Output the (x, y) coordinate of the center of the cell containing the given text.  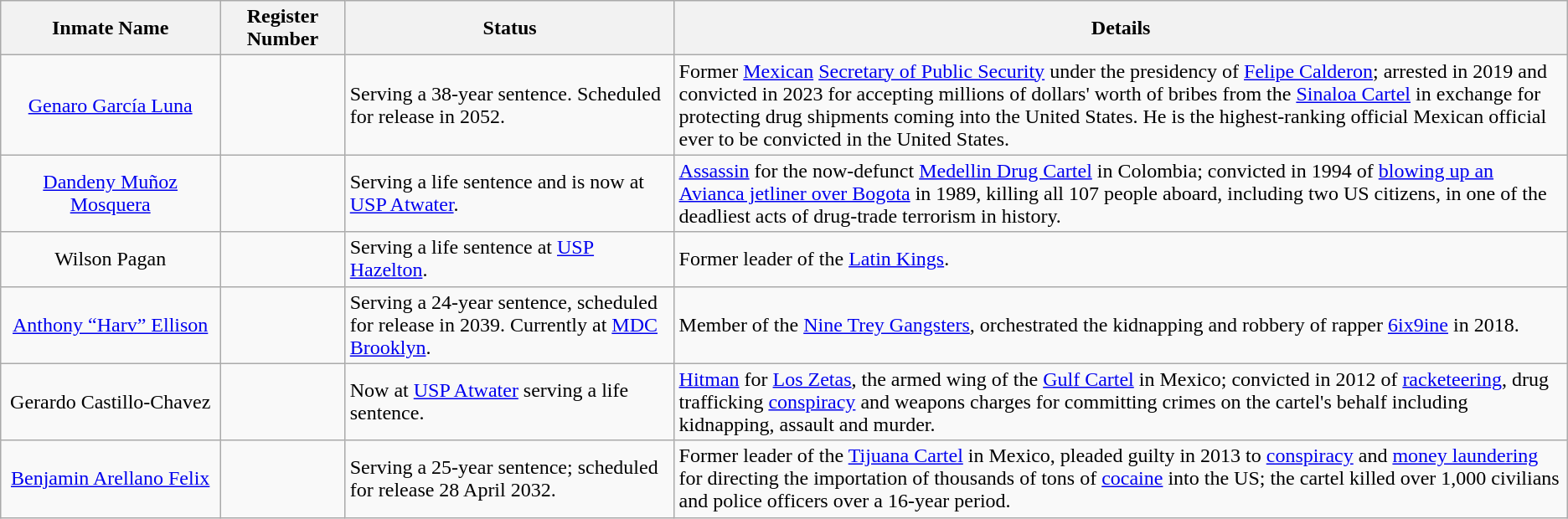
Serving a 38-year sentence. Scheduled for release in 2052. (509, 105)
Serving a life sentence and is now at USP Atwater. (509, 193)
Former leader of the Latin Kings. (1121, 259)
Serving a 25-year sentence; scheduled for release 28 April 2032. (509, 479)
Gerardo Castillo-Chavez (111, 402)
Serving a 24-year sentence, scheduled for release in 2039. Currently at MDC Brooklyn. (509, 325)
Status (509, 28)
Benjamin Arellano Felix (111, 479)
Dandeny Muñoz Mosquera (111, 193)
Member of the Nine Trey Gangsters, orchestrated the kidnapping and robbery of rapper 6ix9ine in 2018. (1121, 325)
Now at USP Atwater serving a life sentence. (509, 402)
Inmate Name (111, 28)
Wilson Pagan (111, 259)
Details (1121, 28)
Register Number (283, 28)
Anthony “Harv” Ellison (111, 325)
Serving a life sentence at USP Hazelton. (509, 259)
Genaro García Luna (111, 105)
